Return the (x, y) coordinate for the center point of the cell that contains the specified text.  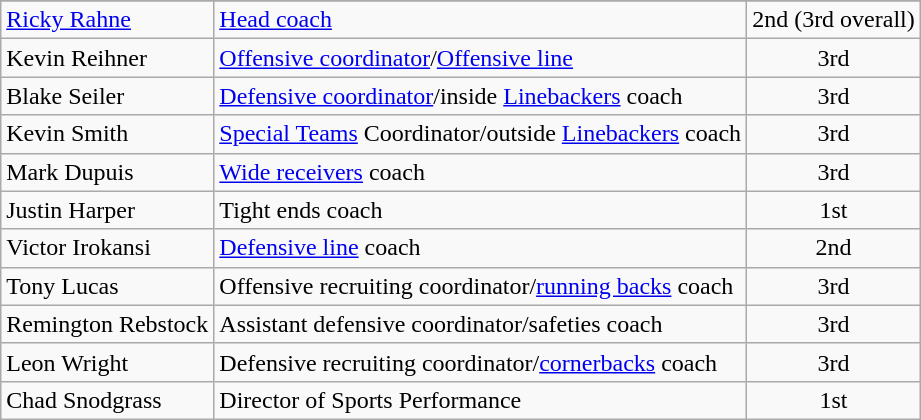
Offensive recruiting coordinator/running backs coach (480, 286)
Remington Rebstock (108, 324)
Special Teams Coordinator/outside Linebackers coach (480, 134)
Victor Irokansi (108, 248)
Chad Snodgrass (108, 400)
Assistant defensive coordinator/safeties coach (480, 324)
Kevin Smith (108, 134)
Tight ends coach (480, 210)
Defensive recruiting coordinator/cornerbacks coach (480, 362)
2nd (834, 248)
Blake Seiler (108, 96)
Head coach (480, 20)
2nd (3rd overall) (834, 20)
Defensive line coach (480, 248)
Defensive coordinator/inside Linebackers coach (480, 96)
Offensive coordinator/Offensive line (480, 58)
Wide receivers coach (480, 172)
Mark Dupuis (108, 172)
Tony Lucas (108, 286)
Director of Sports Performance (480, 400)
Kevin Reihner (108, 58)
Leon Wright (108, 362)
Ricky Rahne (108, 20)
Justin Harper (108, 210)
